Capture the cell that displays the provided text and extract its (x, y) central coordinate. 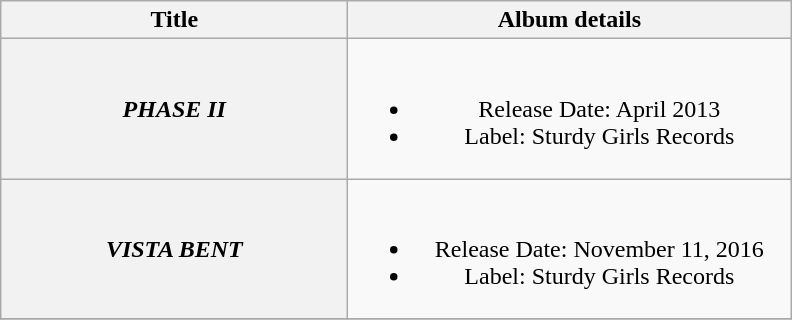
VISTA BENT (174, 249)
Release Date: November 11, 2016Label: Sturdy Girls Records (570, 249)
Title (174, 20)
PHASE II (174, 109)
Release Date: April 2013Label: Sturdy Girls Records (570, 109)
Album details (570, 20)
